Locate the cell with the specified text and output its (X, Y) center coordinate. 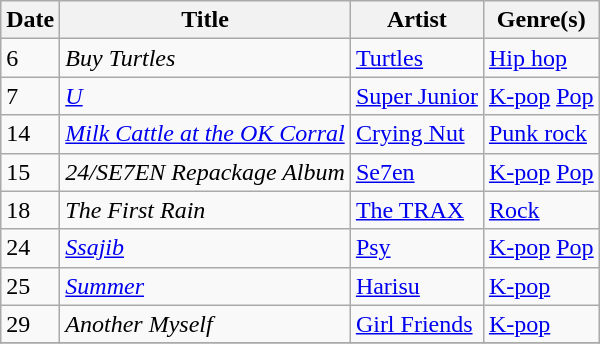
Rock (541, 210)
Genre(s) (541, 20)
24 (30, 248)
24/SE7EN Repackage Album (206, 172)
Date (30, 20)
Hip hop (541, 58)
Psy (416, 248)
Girl Friends (416, 324)
25 (30, 286)
Se7en (416, 172)
18 (30, 210)
Super Junior (416, 96)
Buy Turtles (206, 58)
Crying Nut (416, 134)
Harisu (416, 286)
29 (30, 324)
15 (30, 172)
6 (30, 58)
Punk rock (541, 134)
The TRAX (416, 210)
Artist (416, 20)
14 (30, 134)
The First Rain (206, 210)
Turtles (416, 58)
U (206, 96)
Another Myself (206, 324)
Title (206, 20)
Summer (206, 286)
Ssajib (206, 248)
7 (30, 96)
Milk Cattle at the OK Corral (206, 134)
